Scan for the cell matching the given text and deliver its (x, y) coordinate at center. 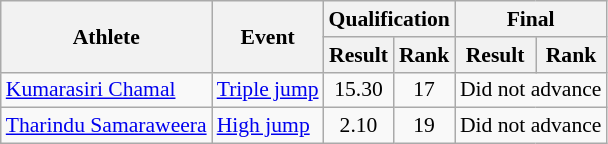
Athlete (106, 36)
High jump (268, 126)
Qualification (390, 19)
Triple jump (268, 90)
Tharindu Samaraweera (106, 126)
2.10 (359, 126)
15.30 (359, 90)
Kumarasiri Chamal (106, 90)
19 (424, 126)
Final (531, 19)
17 (424, 90)
Event (268, 36)
